Return (X, Y) of the center of cell containing provided text 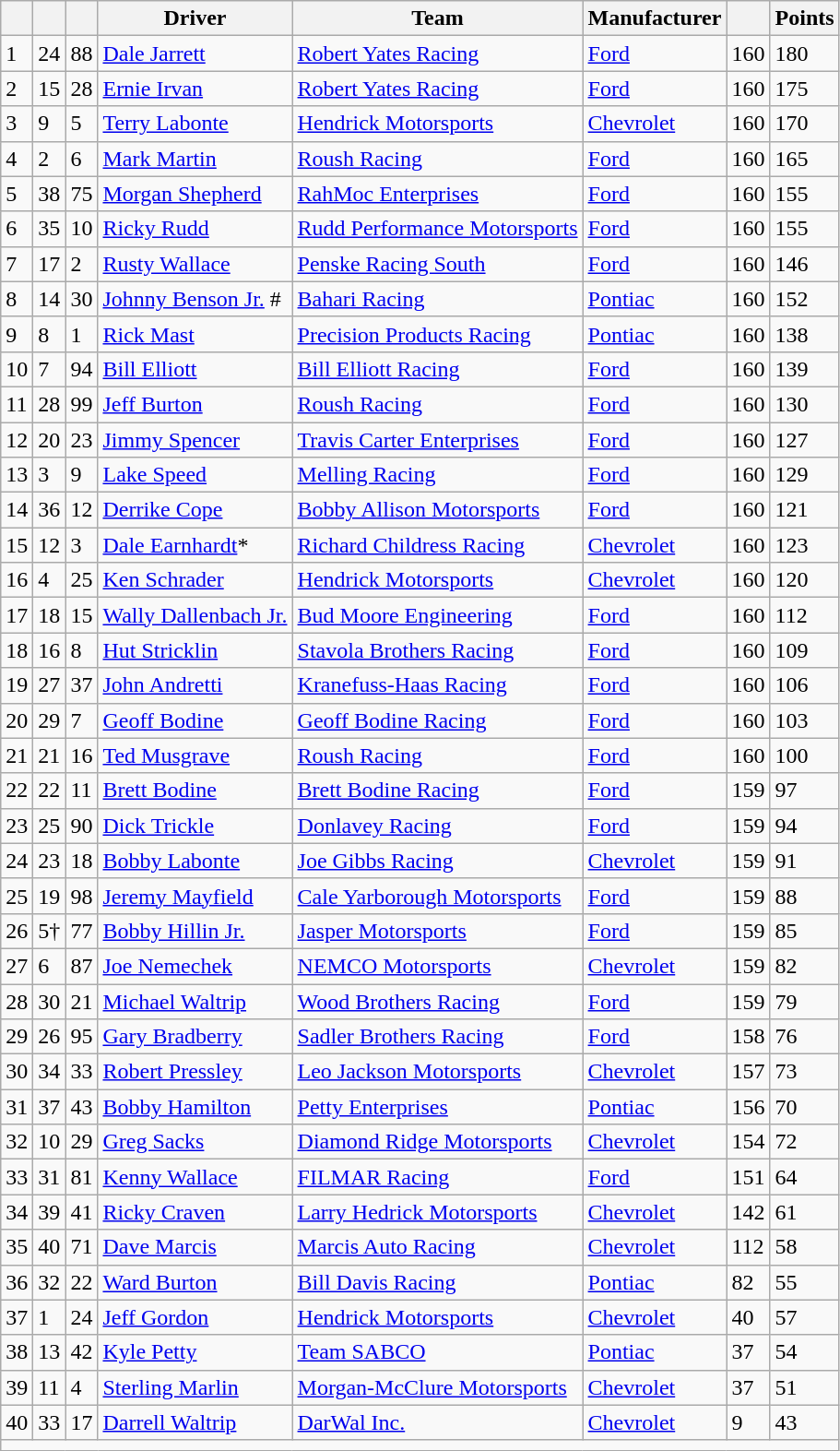
Rick Mast (195, 334)
Jasper Motorsports (437, 931)
DarWal Inc. (437, 1422)
Ward Burton (195, 1282)
Jeremy Mayfield (195, 896)
139 (804, 369)
Dave Marcis (195, 1247)
51 (804, 1387)
Dick Trickle (195, 826)
Morgan-McClure Motorsports (437, 1387)
Larry Hedrick Motorsports (437, 1212)
Driver (195, 18)
Marcis Auto Racing (437, 1247)
157 (749, 1072)
Richard Childress Racing (437, 545)
120 (804, 580)
106 (804, 685)
87 (81, 966)
Geoff Bodine Racing (437, 720)
72 (804, 1142)
Bahari Racing (437, 299)
Kyle Petty (195, 1352)
103 (804, 720)
123 (804, 545)
Joe Nemechek (195, 966)
Terry Labonte (195, 124)
100 (804, 755)
Sterling Marlin (195, 1387)
175 (804, 89)
Petty Enterprises (437, 1107)
142 (749, 1212)
Ernie Irvan (195, 89)
Robert Pressley (195, 1072)
Morgan Shepherd (195, 194)
99 (81, 404)
Bobby Hillin Jr. (195, 931)
55 (804, 1282)
Donlavey Racing (437, 826)
85 (804, 931)
156 (749, 1107)
151 (749, 1177)
Precision Products Racing (437, 334)
Wood Brothers Racing (437, 1001)
81 (81, 1177)
70 (804, 1107)
Hut Stricklin (195, 650)
71 (81, 1247)
Jeff Burton (195, 404)
Team SABCO (437, 1352)
Team (437, 18)
97 (804, 791)
Greg Sacks (195, 1142)
Melling Racing (437, 475)
129 (804, 475)
Darrell Waltrip (195, 1422)
Ted Musgrave (195, 755)
127 (804, 440)
77 (81, 931)
Bill Elliott Racing (437, 369)
54 (804, 1352)
John Andretti (195, 685)
Bobby Labonte (195, 861)
Penske Racing South (437, 264)
152 (804, 299)
146 (804, 264)
Kranefuss-Haas Racing (437, 685)
Manufacturer (655, 18)
61 (804, 1212)
Gary Bradberry (195, 1037)
Sadler Brothers Racing (437, 1037)
Michael Waltrip (195, 1001)
Kenny Wallace (195, 1177)
Stavola Brothers Racing (437, 650)
Lake Speed (195, 475)
58 (804, 1247)
5† (50, 931)
Geoff Bodine (195, 720)
64 (804, 1177)
109 (804, 650)
73 (804, 1072)
98 (81, 896)
95 (81, 1037)
Bobby Hamilton (195, 1107)
Points (804, 18)
Jeff Gordon (195, 1317)
154 (749, 1142)
138 (804, 334)
Travis Carter Enterprises (437, 440)
Brett Bodine (195, 791)
Ricky Craven (195, 1212)
41 (81, 1212)
75 (81, 194)
Ricky Rudd (195, 229)
Bobby Allison Motorsports (437, 510)
79 (804, 1001)
Cale Yarborough Motorsports (437, 896)
FILMAR Racing (437, 1177)
Leo Jackson Motorsports (437, 1072)
Jimmy Spencer (195, 440)
Ken Schrader (195, 580)
90 (81, 826)
Rudd Performance Motorsports (437, 229)
Rusty Wallace (195, 264)
57 (804, 1317)
Wally Dallenbach Jr. (195, 615)
RahMoc Enterprises (437, 194)
Derrike Cope (195, 510)
Bill Davis Racing (437, 1282)
Diamond Ridge Motorsports (437, 1142)
Joe Gibbs Racing (437, 861)
Dale Earnhardt* (195, 545)
170 (804, 124)
76 (804, 1037)
Bud Moore Engineering (437, 615)
Mark Martin (195, 159)
Johnny Benson Jr. # (195, 299)
42 (81, 1352)
Dale Jarrett (195, 54)
158 (749, 1037)
Bill Elliott (195, 369)
91 (804, 861)
180 (804, 54)
121 (804, 510)
NEMCO Motorsports (437, 966)
130 (804, 404)
Brett Bodine Racing (437, 791)
165 (804, 159)
